Scan for the cell matching the given text and deliver its (x, y) coordinate at center. 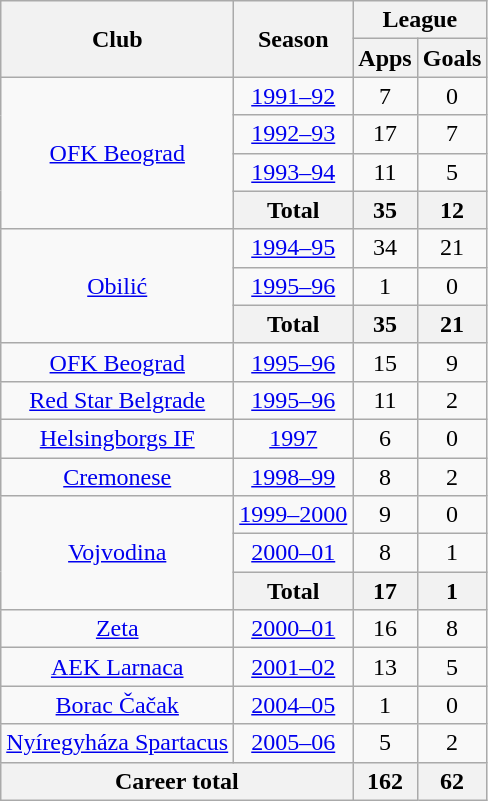
Borac Čačak (118, 705)
1994–95 (294, 248)
Cremonese (118, 477)
1997 (294, 438)
13 (385, 667)
Season (294, 39)
6 (385, 438)
Helsingborgs IF (118, 438)
Zeta (118, 629)
Career total (177, 781)
Red Star Belgrade (118, 400)
Apps (385, 58)
12 (452, 210)
1998–99 (294, 477)
1992–93 (294, 134)
15 (385, 362)
162 (385, 781)
62 (452, 781)
Vojvodina (118, 553)
Nyíregyháza Spartacus (118, 743)
2004–05 (294, 705)
1999–2000 (294, 515)
League (420, 20)
Goals (452, 58)
AEK Larnaca (118, 667)
34 (385, 248)
2005–06 (294, 743)
1991–92 (294, 96)
Club (118, 39)
2001–02 (294, 667)
16 (385, 629)
Obilić (118, 286)
1993–94 (294, 172)
